Scan for the cell matching the given text and deliver its (x, y) coordinate at center. 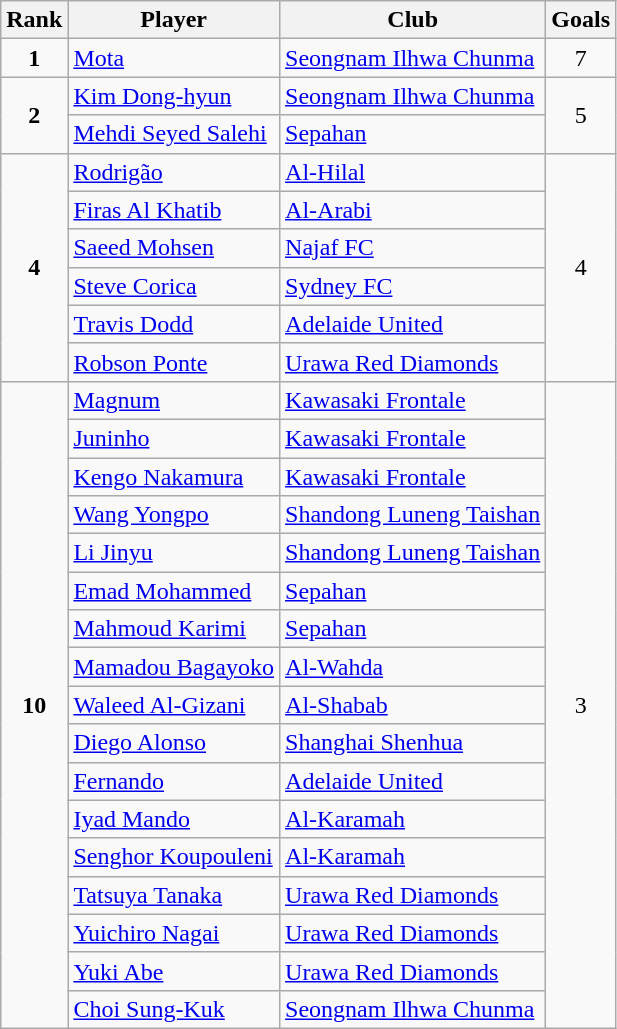
Juninho (174, 438)
Mahmoud Karimi (174, 629)
7 (581, 58)
3 (581, 704)
5 (581, 115)
2 (34, 115)
Yuichiro Nagai (174, 933)
Kengo Nakamura (174, 477)
Sydney FC (413, 286)
Al-Arabi (413, 210)
Mehdi Seyed Salehi (174, 134)
1 (34, 58)
Al-Shabab (413, 705)
10 (34, 704)
Goals (581, 20)
Travis Dodd (174, 324)
Mamadou Bagayoko (174, 667)
Player (174, 20)
Rodrigão (174, 172)
Steve Corica (174, 286)
Kim Dong-hyun (174, 96)
Senghor Koupouleni (174, 857)
Li Jinyu (174, 553)
Mota (174, 58)
Rank (34, 20)
Al-Hilal (413, 172)
Iyad Mando (174, 819)
Emad Mohammed (174, 591)
Al-Wahda (413, 667)
Shanghai Shenhua (413, 743)
Fernando (174, 781)
Wang Yongpo (174, 515)
Choi Sung-Kuk (174, 1009)
Club (413, 20)
Saeed Mohsen (174, 248)
Robson Ponte (174, 362)
Magnum (174, 400)
Firas Al Khatib (174, 210)
Diego Alonso (174, 743)
Tatsuya Tanaka (174, 895)
Yuki Abe (174, 971)
Waleed Al-Gizani (174, 705)
Najaf FC (413, 248)
